Find where the given text appears and provide that cell's center as (X, Y) coordinate. 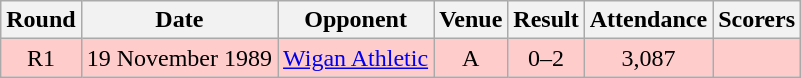
A (471, 58)
Wigan Athletic (356, 58)
Result (546, 20)
19 November 1989 (179, 58)
Venue (471, 20)
Scorers (757, 20)
0–2 (546, 58)
R1 (41, 58)
Opponent (356, 20)
3,087 (648, 58)
Date (179, 20)
Round (41, 20)
Attendance (648, 20)
